Determine the [X, Y] coordinate at the center of the cell enclosing the given text.  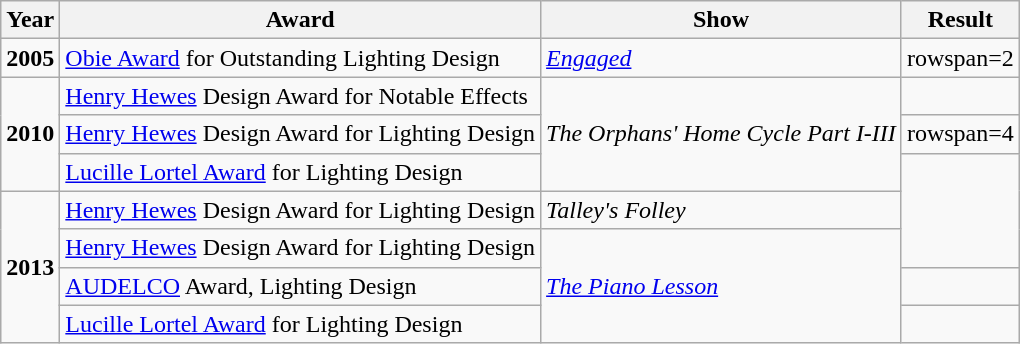
The Piano Lesson [722, 286]
2005 [30, 58]
rowspan=4 [960, 134]
The Orphans' Home Cycle Part I-III [722, 134]
Obie Award for Outstanding Lighting Design [300, 58]
Henry Hewes Design Award for Notable Effects [300, 96]
Talley's Folley [722, 210]
2010 [30, 134]
2013 [30, 267]
Engaged [722, 58]
Result [960, 20]
Award [300, 20]
Show [722, 20]
Year [30, 20]
AUDELCO Award, Lighting Design [300, 286]
rowspan=2 [960, 58]
